Detect which cell encompasses the target text, then output its [x, y] center coordinate. 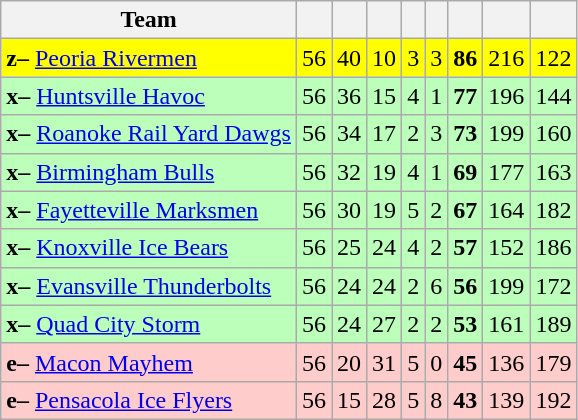
122 [554, 58]
186 [554, 248]
216 [506, 58]
8 [436, 400]
69 [466, 172]
6 [436, 286]
182 [554, 210]
10 [384, 58]
z– Peoria Rivermen [149, 58]
34 [350, 134]
57 [466, 248]
31 [384, 362]
20 [350, 362]
17 [384, 134]
x– Quad City Storm [149, 324]
Team [149, 20]
144 [554, 96]
x– Evansville Thunderbolts [149, 286]
152 [506, 248]
40 [350, 58]
36 [350, 96]
28 [384, 400]
73 [466, 134]
e– Pensacola Ice Flyers [149, 400]
179 [554, 362]
53 [466, 324]
67 [466, 210]
27 [384, 324]
32 [350, 172]
x– Roanoke Rail Yard Dawgs [149, 134]
196 [506, 96]
x– Huntsville Havoc [149, 96]
161 [506, 324]
0 [436, 362]
x– Fayetteville Marksmen [149, 210]
189 [554, 324]
172 [554, 286]
160 [554, 134]
136 [506, 362]
x– Birmingham Bulls [149, 172]
164 [506, 210]
163 [554, 172]
30 [350, 210]
x– Knoxville Ice Bears [149, 248]
139 [506, 400]
43 [466, 400]
177 [506, 172]
77 [466, 96]
45 [466, 362]
86 [466, 58]
25 [350, 248]
e– Macon Mayhem [149, 362]
192 [554, 400]
